Identify which cell holds the provided text, then report its [x, y] central coordinate. 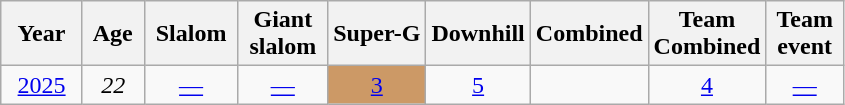
Year [42, 34]
Age [113, 34]
2025 [42, 85]
Super-G [377, 34]
Slalom [191, 34]
4 [707, 85]
TeamCombined [707, 34]
Giant slalom [283, 34]
Combined [589, 34]
Downhill [478, 34]
Team event [805, 34]
5 [478, 85]
22 [113, 85]
3 [377, 85]
